Find where the given text appears and provide that cell's center as [x, y] coordinate. 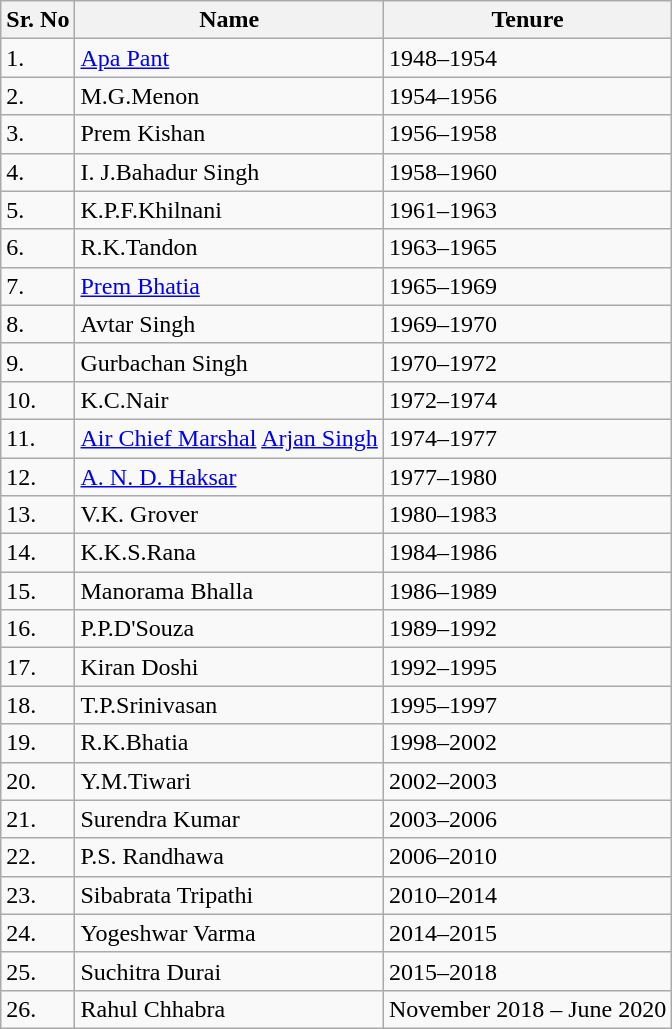
Yogeshwar Varma [229, 933]
1948–1954 [527, 58]
November 2018 – June 2020 [527, 1009]
Apa Pant [229, 58]
1972–1974 [527, 400]
1956–1958 [527, 134]
K.C.Nair [229, 400]
7. [38, 286]
1. [38, 58]
Gurbachan Singh [229, 362]
Name [229, 20]
2014–2015 [527, 933]
Surendra Kumar [229, 819]
1958–1960 [527, 172]
22. [38, 857]
2. [38, 96]
Rahul Chhabra [229, 1009]
A. N. D. Haksar [229, 477]
6. [38, 248]
3. [38, 134]
1954–1956 [527, 96]
1963–1965 [527, 248]
1970–1972 [527, 362]
P.P.D'Souza [229, 629]
V.K. Grover [229, 515]
23. [38, 895]
1965–1969 [527, 286]
25. [38, 971]
2010–2014 [527, 895]
Air Chief Marshal Arjan Singh [229, 438]
Sibabrata Tripathi [229, 895]
2003–2006 [527, 819]
1977–1980 [527, 477]
1989–1992 [527, 629]
1980–1983 [527, 515]
13. [38, 515]
8. [38, 324]
P.S. Randhawa [229, 857]
Y.M.Tiwari [229, 781]
K.P.F.Khilnani [229, 210]
1961–1963 [527, 210]
4. [38, 172]
1995–1997 [527, 705]
Manorama Bhalla [229, 591]
9. [38, 362]
11. [38, 438]
1998–2002 [527, 743]
1974–1977 [527, 438]
I. J.Bahadur Singh [229, 172]
26. [38, 1009]
Avtar Singh [229, 324]
2006–2010 [527, 857]
17. [38, 667]
1984–1986 [527, 553]
15. [38, 591]
5. [38, 210]
Suchitra Durai [229, 971]
1992–1995 [527, 667]
19. [38, 743]
M.G.Menon [229, 96]
Prem Bhatia [229, 286]
1986–1989 [527, 591]
Sr. No [38, 20]
K.K.S.Rana [229, 553]
R.K.Bhatia [229, 743]
R.K.Tandon [229, 248]
Kiran Doshi [229, 667]
20. [38, 781]
2002–2003 [527, 781]
14. [38, 553]
24. [38, 933]
Tenure [527, 20]
Prem Kishan [229, 134]
2015–2018 [527, 971]
18. [38, 705]
10. [38, 400]
21. [38, 819]
12. [38, 477]
16. [38, 629]
T.P.Srinivasan [229, 705]
1969–1970 [527, 324]
